Search for the cell housing the specified text and yield its [X, Y] center coordinate. 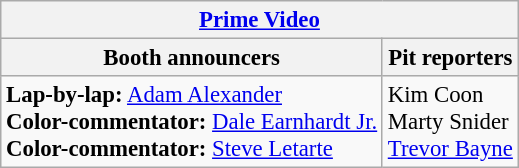
Prime Video [260, 20]
Pit reporters [450, 58]
Booth announcers [192, 58]
Lap-by-lap: Adam AlexanderColor-commentator: Dale Earnhardt Jr.Color-commentator: Steve Letarte [192, 122]
Kim CoonMarty SniderTrevor Bayne [450, 122]
